Pinpoint the cell where the given text exists, returning its [x, y] midpoint coordinate. 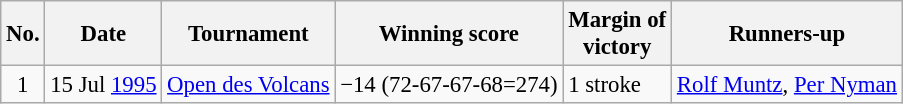
Rolf Muntz, Per Nyman [788, 85]
Open des Volcans [248, 85]
Margin ofvictory [618, 34]
−14 (72-67-67-68=274) [449, 85]
No. [23, 34]
1 stroke [618, 85]
Tournament [248, 34]
Date [104, 34]
15 Jul 1995 [104, 85]
1 [23, 85]
Runners-up [788, 34]
Winning score [449, 34]
